Provide the [X, Y] coordinate of the cell's center where the given text is located.  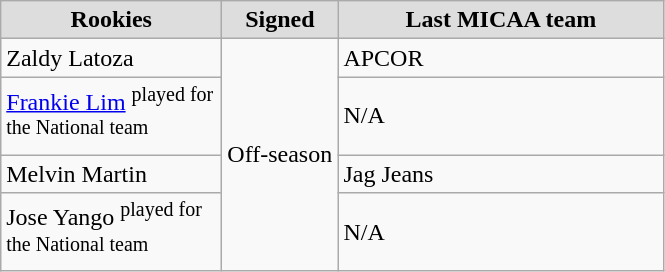
Off-season [280, 155]
Jose Yango played for the National team [112, 232]
Zaldy Latoza [112, 58]
Last MICAA team [501, 20]
Frankie Lim played for the National team [112, 116]
Signed [280, 20]
APCOR [501, 58]
Melvin Martin [112, 174]
Jag Jeans [501, 174]
Rookies [112, 20]
